Provide the [x, y] coordinate of the cell's center where the given text is located.  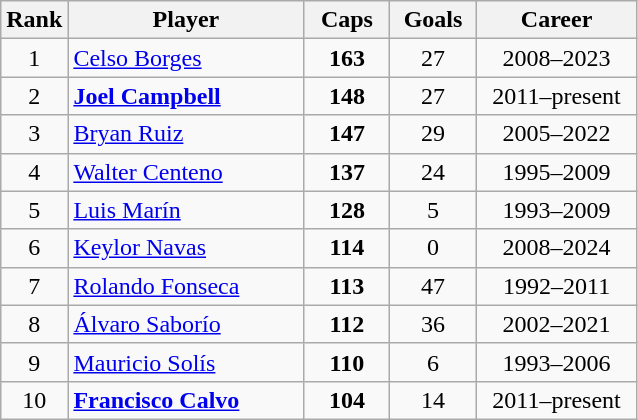
147 [347, 134]
Celso Borges [186, 58]
Francisco Calvo [186, 400]
Mauricio Solís [186, 362]
104 [347, 400]
Joel Campbell [186, 96]
1993–2006 [556, 362]
1993–2009 [556, 210]
1995–2009 [556, 172]
24 [433, 172]
14 [433, 400]
Player [186, 20]
10 [34, 400]
29 [433, 134]
Rolando Fonseca [186, 286]
47 [433, 286]
4 [34, 172]
2 [34, 96]
Álvaro Saborío [186, 324]
163 [347, 58]
113 [347, 286]
0 [433, 248]
Goals [433, 20]
9 [34, 362]
Luis Marín [186, 210]
Caps [347, 20]
7 [34, 286]
110 [347, 362]
2008–2024 [556, 248]
36 [433, 324]
112 [347, 324]
2008–2023 [556, 58]
1 [34, 58]
Rank [34, 20]
3 [34, 134]
1992–2011 [556, 286]
Walter Centeno [186, 172]
Career [556, 20]
2005–2022 [556, 134]
Bryan Ruiz [186, 134]
Keylor Navas [186, 248]
128 [347, 210]
137 [347, 172]
2002–2021 [556, 324]
8 [34, 324]
114 [347, 248]
148 [347, 96]
